Provide the (X, Y) coordinate of the cell's center where the given text is located.  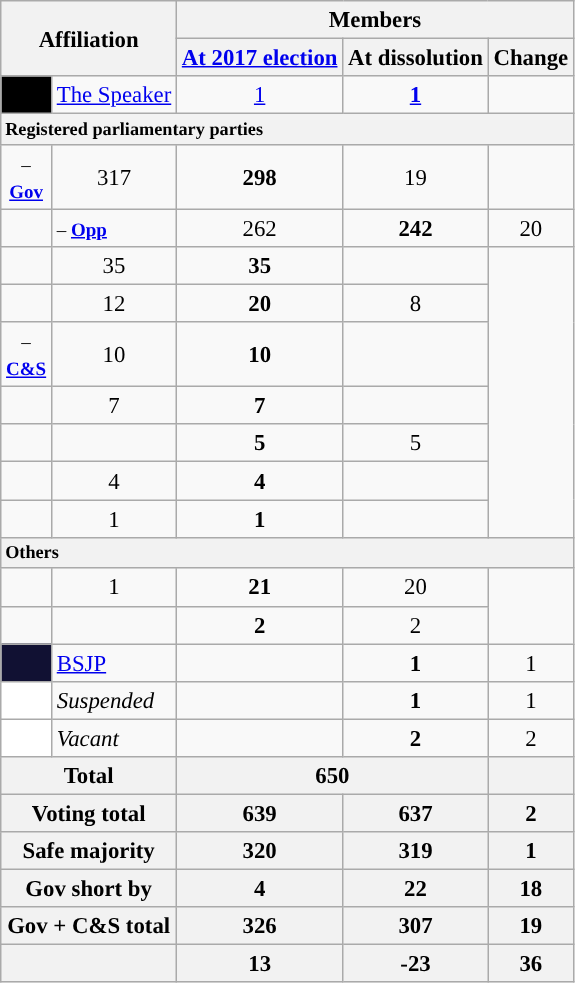
Change (530, 58)
Affiliation (89, 38)
319 (416, 851)
Vacant (114, 738)
22 (416, 888)
-23 (416, 964)
Members (376, 20)
242 (416, 229)
298 (260, 178)
8 (416, 304)
The Speaker (114, 95)
Total (89, 776)
21 (260, 588)
Suspended (114, 700)
639 (260, 813)
650 (333, 776)
320 (260, 851)
317 (114, 178)
36 (530, 964)
Registered parliamentary parties (288, 130)
Others (288, 552)
– C&S (26, 354)
– Gov (26, 178)
At dissolution (416, 58)
637 (416, 813)
BSJP (114, 663)
Gov + C&S total (89, 926)
Safe majority (89, 851)
262 (260, 229)
At 2017 election (260, 58)
18 (530, 888)
326 (260, 926)
12 (114, 304)
Gov short by (89, 888)
Voting total (89, 813)
307 (416, 926)
13 (260, 964)
– Opp (114, 229)
